Return [X, Y] of the center of cell containing provided text 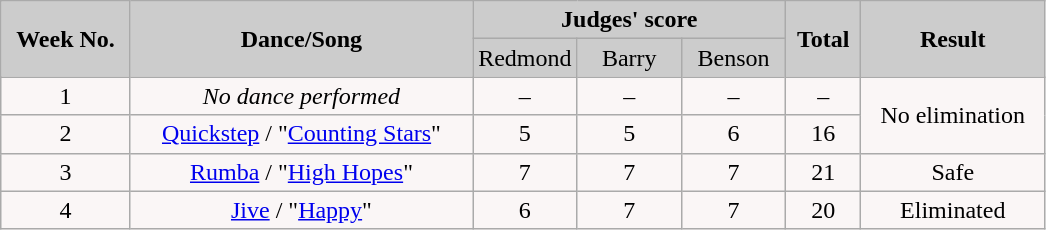
4 [66, 210]
21 [824, 172]
1 [66, 96]
2 [66, 134]
No dance performed [301, 96]
Dance/Song [301, 39]
No elimination [953, 115]
Redmond [525, 58]
3 [66, 172]
Jive / "Happy" [301, 210]
Judges' score [630, 20]
Week No. [66, 39]
Safe [953, 172]
Total [824, 39]
16 [824, 134]
Result [953, 39]
Eliminated [953, 210]
Quickstep / "Counting Stars" [301, 134]
20 [824, 210]
Barry [629, 58]
Rumba / "High Hopes" [301, 172]
Benson [733, 58]
